Capture the cell that displays the provided text and extract its [x, y] central coordinate. 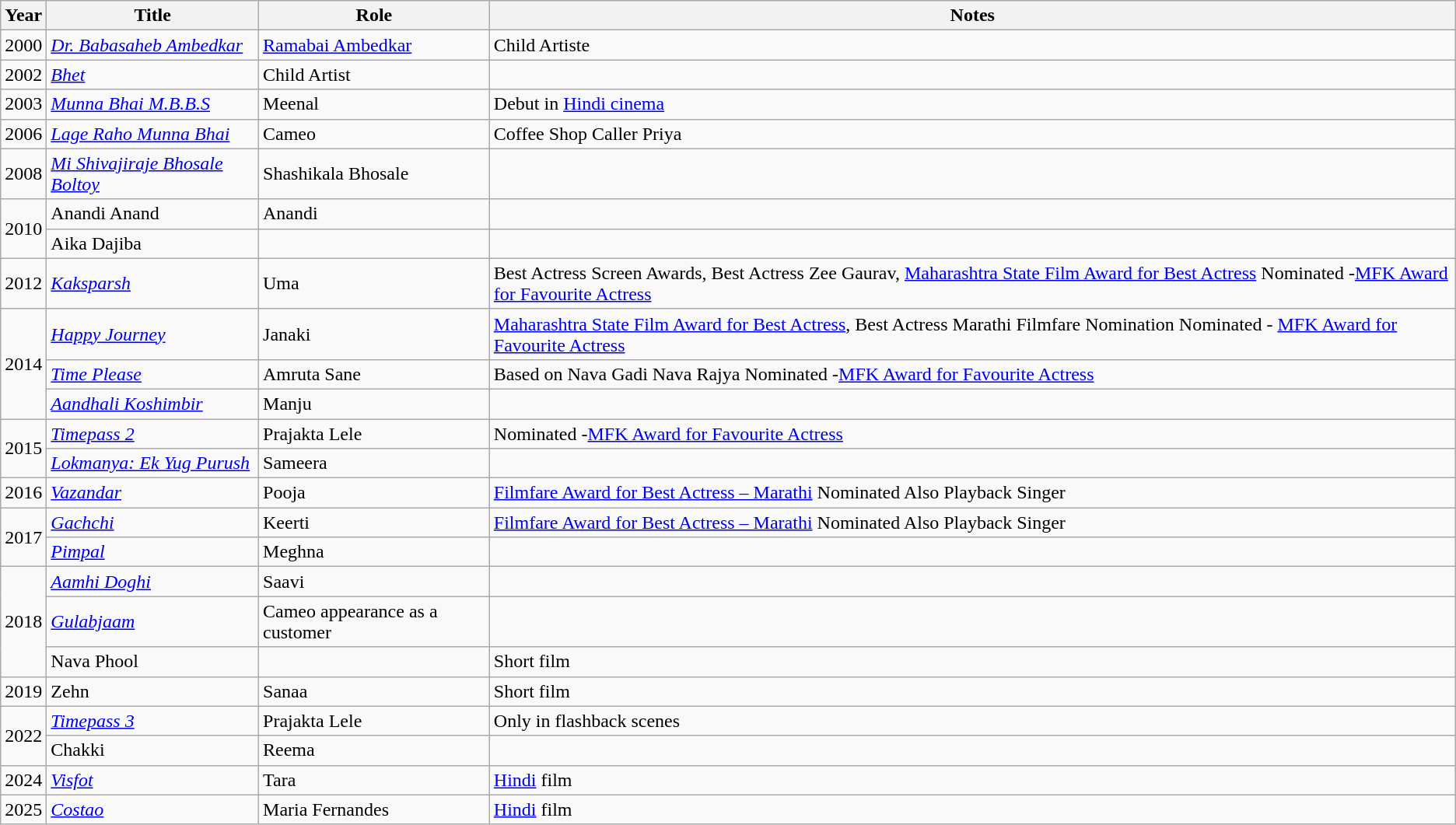
Timepass 2 [152, 433]
Uma [375, 283]
Title [152, 16]
Ramabai Ambedkar [375, 45]
Tara [375, 780]
Visfot [152, 780]
Nominated -MFK Award for Favourite Actress [972, 433]
Time Please [152, 374]
Nava Phool [152, 662]
Reema [375, 750]
Timepass 3 [152, 721]
Anandi Anand [152, 214]
Pooja [375, 493]
2002 [23, 75]
Costao [152, 809]
2010 [23, 229]
Chakki [152, 750]
Keerti [375, 523]
2006 [23, 134]
Child Artiste [972, 45]
Debut in Hindi cinema [972, 104]
Only in flashback scenes [972, 721]
Shashikala Bhosale [375, 174]
Role [375, 16]
2016 [23, 493]
Aika Dajiba [152, 243]
Cameo appearance as a customer [375, 622]
2003 [23, 104]
2014 [23, 364]
Anandi [375, 214]
Munna Bhai M.B.B.S [152, 104]
Mi Shivajiraje Bhosale Boltoy [152, 174]
Manju [375, 404]
Kaksparsh [152, 283]
Sanaa [375, 691]
2017 [23, 537]
2012 [23, 283]
2015 [23, 448]
Happy Journey [152, 334]
2022 [23, 736]
Saavi [375, 582]
Amruta Sane [375, 374]
Gulabjaam [152, 622]
Gachchi [152, 523]
Vazandar [152, 493]
Janaki [375, 334]
Child Artist [375, 75]
2019 [23, 691]
Lage Raho Munna Bhai [152, 134]
Sameera [375, 463]
Best Actress Screen Awards, Best Actress Zee Gaurav, Maharashtra State Film Award for Best Actress Nominated -MFK Award for Favourite Actress [972, 283]
Pimpal [152, 552]
Lokmanya: Ek Yug Purush [152, 463]
2000 [23, 45]
2024 [23, 780]
Aandhali Koshimbir [152, 404]
Notes [972, 16]
Maharashtra State Film Award for Best Actress, Best Actress Marathi Filmfare Nomination Nominated - MFK Award for Favourite Actress [972, 334]
Cameo [375, 134]
Meenal [375, 104]
Year [23, 16]
Zehn [152, 691]
2008 [23, 174]
2025 [23, 809]
Based on Nava Gadi Nava Rajya Nominated -MFK Award for Favourite Actress [972, 374]
Coffee Shop Caller Priya [972, 134]
Bhet [152, 75]
Aamhi Doghi [152, 582]
Meghna [375, 552]
Dr. Babasaheb Ambedkar [152, 45]
Maria Fernandes [375, 809]
2018 [23, 622]
